Return the [x, y] coordinate for the center point of the cell that contains the specified text.  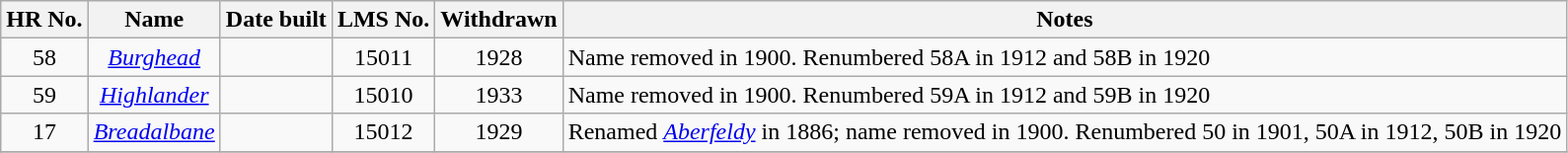
15011 [383, 57]
LMS No. [383, 20]
Name [154, 20]
15010 [383, 95]
Date built [276, 20]
Name removed in 1900. Renumbered 59A in 1912 and 59B in 1920 [1065, 95]
Withdrawn [499, 20]
Highlander [154, 95]
17 [44, 132]
58 [44, 57]
Notes [1065, 20]
Breadalbane [154, 132]
HR No. [44, 20]
1929 [499, 132]
Name removed in 1900. Renumbered 58A in 1912 and 58B in 1920 [1065, 57]
1933 [499, 95]
Burghead [154, 57]
Renamed Aberfeldy in 1886; name removed in 1900. Renumbered 50 in 1901, 50A in 1912, 50B in 1920 [1065, 132]
15012 [383, 132]
1928 [499, 57]
59 [44, 95]
